Identify which cell holds the provided text, then report its [X, Y] central coordinate. 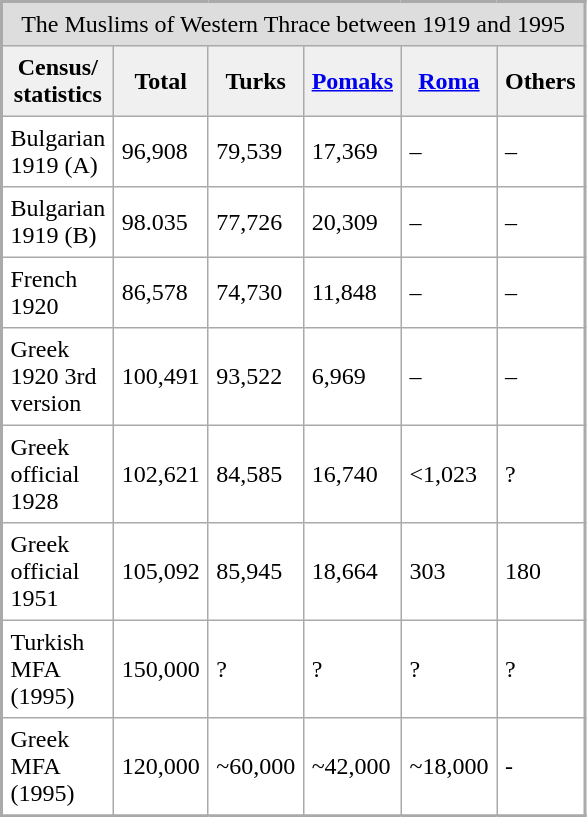
102,621 [160, 474]
93,522 [256, 377]
86,578 [160, 292]
- [541, 767]
11,848 [352, 292]
6,969 [352, 377]
77,726 [256, 222]
Roma [448, 81]
~18,000 [448, 767]
84,585 [256, 474]
French 1920 [58, 292]
120,000 [160, 767]
85,945 [256, 572]
Greek 1920 3rd version [58, 377]
Others [541, 81]
Turks [256, 81]
16,740 [352, 474]
303 [448, 572]
100,491 [160, 377]
Greek MFA (1995) [58, 767]
~60,000 [256, 767]
20,309 [352, 222]
~42,000 [352, 767]
18,664 [352, 572]
150,000 [160, 669]
<1,023 [448, 474]
Census/ statistics [58, 81]
Bulgarian 1919 (B) [58, 222]
180 [541, 572]
The Muslims of Western Thrace between 1919 and 1995 [294, 24]
Total [160, 81]
105,092 [160, 572]
98.035 [160, 222]
Bulgarian 1919 (A) [58, 151]
96,908 [160, 151]
Greek official 1928 [58, 474]
74,730 [256, 292]
Greek official 1951 [58, 572]
Turkish MFA (1995) [58, 669]
Pomaks [352, 81]
17,369 [352, 151]
79,539 [256, 151]
